For the text-containing cell, return its midpoint in (x, y) coordinate format. 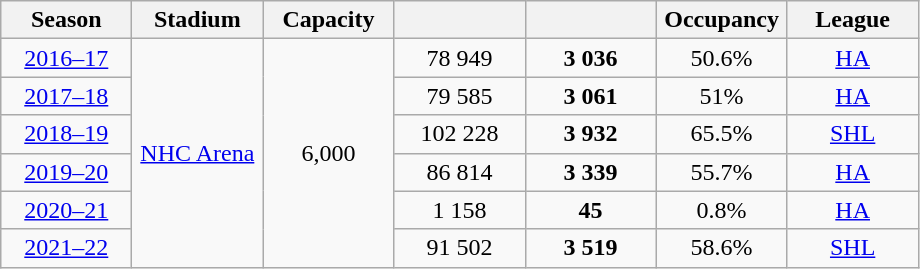
3 339 (590, 172)
Capacity (328, 20)
102 228 (460, 134)
3 036 (590, 58)
1 158 (460, 210)
2017–18 (66, 96)
0.8% (722, 210)
2020–21 (66, 210)
3 932 (590, 134)
Season (66, 20)
Occupancy (722, 20)
Stadium (198, 20)
65.5% (722, 134)
2018–19 (66, 134)
NHC Arena (198, 153)
2021–22 (66, 248)
91 502 (460, 248)
3 061 (590, 96)
50.6% (722, 58)
58.6% (722, 248)
2016–17 (66, 58)
79 585 (460, 96)
55.7% (722, 172)
86 814 (460, 172)
6,000 (328, 153)
League (852, 20)
51% (722, 96)
78 949 (460, 58)
45 (590, 210)
3 519 (590, 248)
2019–20 (66, 172)
